Extract the (X, Y) coordinate from the center of the cell holding the provided text.  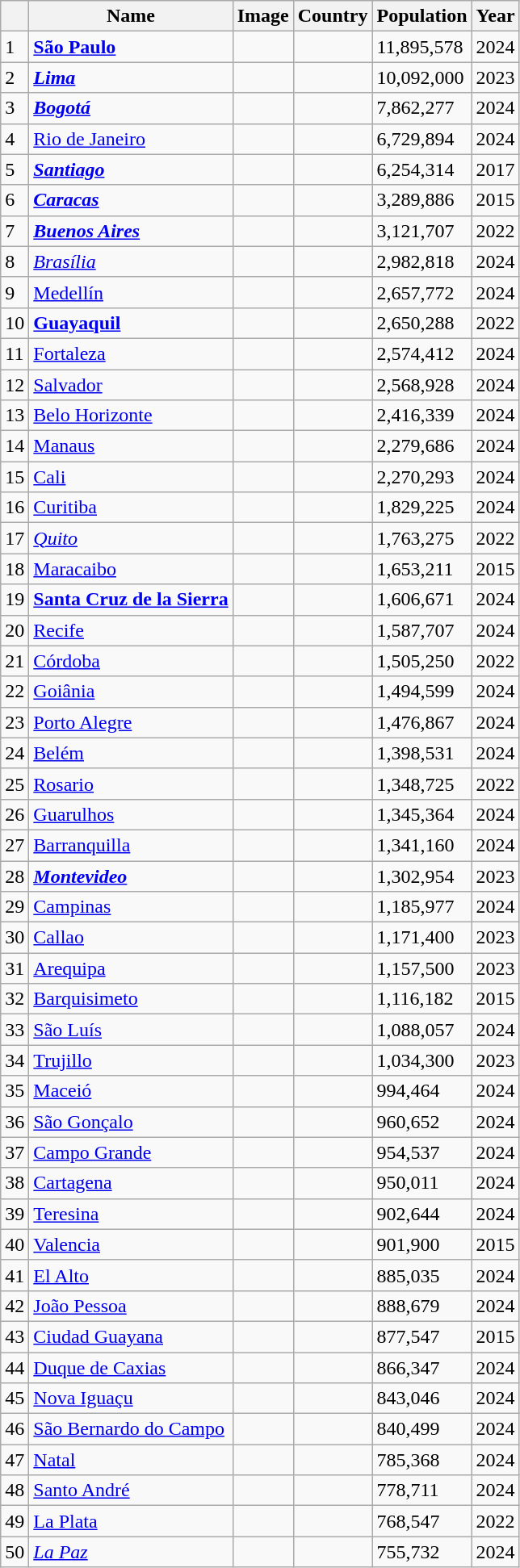
2 (15, 77)
866,347 (421, 1368)
Manaus (131, 446)
49 (15, 1521)
Salvador (131, 385)
7 (15, 231)
Name (131, 16)
8 (15, 261)
Callao (131, 938)
La Plata (131, 1521)
10,092,000 (421, 77)
Porto Alegre (131, 722)
16 (15, 508)
Guarulhos (131, 814)
21 (15, 661)
1 (15, 47)
45 (15, 1399)
Rosario (131, 784)
1,116,182 (421, 999)
Maracaibo (131, 569)
1,348,725 (421, 784)
Cali (131, 477)
778,711 (421, 1491)
10 (15, 323)
755,732 (421, 1552)
28 (15, 876)
Rio de Janeiro (131, 139)
Santo André (131, 1491)
1,476,867 (421, 722)
1,171,400 (421, 938)
32 (15, 999)
1,345,364 (421, 814)
1,829,225 (421, 508)
Fortaleza (131, 353)
4 (15, 139)
36 (15, 1122)
48 (15, 1491)
2017 (496, 169)
João Pessoa (131, 1306)
954,537 (421, 1152)
Arequipa (131, 968)
Montevideo (131, 876)
São Luís (131, 1030)
960,652 (421, 1122)
2,650,288 (421, 323)
Teresina (131, 1214)
11,895,578 (421, 47)
Curitiba (131, 508)
950,011 (421, 1183)
1,763,275 (421, 538)
1,587,707 (421, 630)
Lima (131, 77)
31 (15, 968)
46 (15, 1429)
Córdoba (131, 661)
6,729,894 (421, 139)
24 (15, 753)
43 (15, 1336)
Nova Iguaçu (131, 1399)
1,088,057 (421, 1030)
1,034,300 (421, 1060)
Belém (131, 753)
Santiago (131, 169)
Brasília (131, 261)
Bogotá (131, 108)
1,606,671 (421, 600)
3,121,707 (421, 231)
Santa Cruz de la Sierra (131, 600)
18 (15, 569)
38 (15, 1183)
1,185,977 (421, 907)
Quito (131, 538)
2,982,818 (421, 261)
Duque de Caxias (131, 1368)
1,494,599 (421, 692)
47 (15, 1460)
Population (421, 16)
7,862,277 (421, 108)
44 (15, 1368)
11 (15, 353)
Barquisimeto (131, 999)
22 (15, 692)
20 (15, 630)
São Paulo (131, 47)
6 (15, 200)
Image (263, 16)
2,574,412 (421, 353)
São Bernardo do Campo (131, 1429)
Country (333, 16)
39 (15, 1214)
768,547 (421, 1521)
19 (15, 600)
Maceió (131, 1091)
Belo Horizonte (131, 416)
Caracas (131, 200)
Barranquilla (131, 845)
1,505,250 (421, 661)
40 (15, 1244)
Trujillo (131, 1060)
35 (15, 1091)
1,653,211 (421, 569)
5 (15, 169)
902,644 (421, 1214)
Cartagena (131, 1183)
17 (15, 538)
6,254,314 (421, 169)
2,279,686 (421, 446)
Goiânia (131, 692)
Campinas (131, 907)
843,046 (421, 1399)
29 (15, 907)
785,368 (421, 1460)
30 (15, 938)
São Gonçalo (131, 1122)
15 (15, 477)
Guayaquil (131, 323)
Natal (131, 1460)
1,302,954 (421, 876)
2,657,772 (421, 292)
2,568,928 (421, 385)
27 (15, 845)
Year (496, 16)
1,341,160 (421, 845)
877,547 (421, 1336)
12 (15, 385)
26 (15, 814)
33 (15, 1030)
El Alto (131, 1275)
23 (15, 722)
1,157,500 (421, 968)
840,499 (421, 1429)
1,398,531 (421, 753)
3,289,886 (421, 200)
Ciudad Guayana (131, 1336)
13 (15, 416)
14 (15, 446)
37 (15, 1152)
2,416,339 (421, 416)
885,035 (421, 1275)
901,900 (421, 1244)
34 (15, 1060)
994,464 (421, 1091)
50 (15, 1552)
Medellín (131, 292)
3 (15, 108)
Campo Grande (131, 1152)
888,679 (421, 1306)
41 (15, 1275)
Valencia (131, 1244)
25 (15, 784)
42 (15, 1306)
9 (15, 292)
La Paz (131, 1552)
2,270,293 (421, 477)
Buenos Aires (131, 231)
Recife (131, 630)
